Determine the (X, Y) coordinate at the center of the cell enclosing the given text.  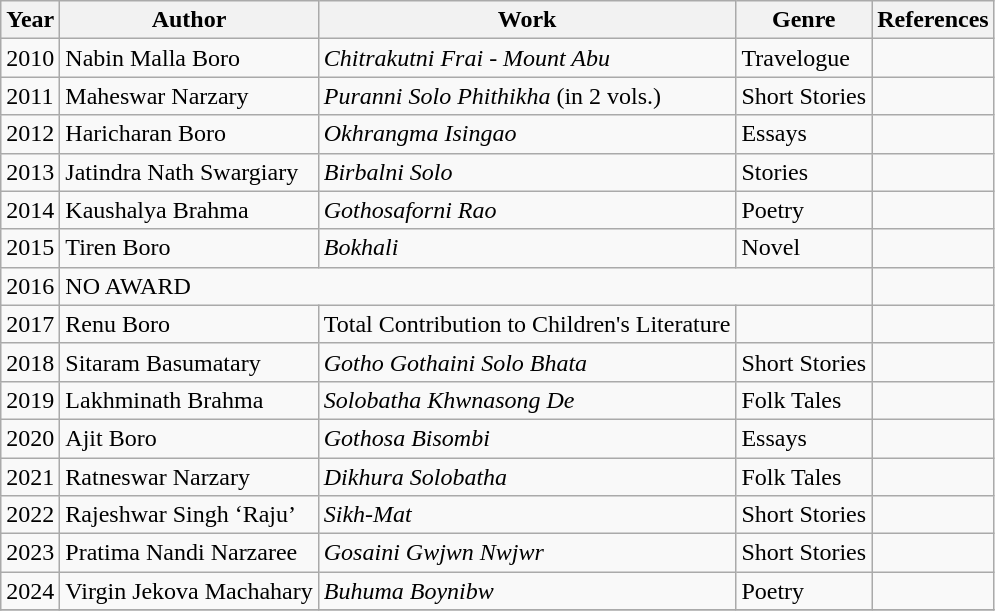
Okhrangma Isingao (527, 134)
Pratima Nandi Narzaree (189, 553)
Author (189, 20)
Stories (804, 172)
2018 (30, 362)
Kaushalya Brahma (189, 210)
Gotho Gothaini Solo Bhata (527, 362)
2021 (30, 477)
Gothosa Bisombi (527, 438)
2015 (30, 248)
2013 (30, 172)
Travelogue (804, 58)
2023 (30, 553)
Sitaram Basumatary (189, 362)
Virgin Jekova Machahary (189, 591)
Lakhminath Brahma (189, 400)
Ratneswar Narzary (189, 477)
Ajit Boro (189, 438)
Haricharan Boro (189, 134)
2020 (30, 438)
Nabin Malla Boro (189, 58)
Birbalni Solo (527, 172)
Genre (804, 20)
Novel (804, 248)
Total Contribution to Children's Literature (527, 324)
Dikhura Solobatha (527, 477)
Rajeshwar Singh ‘Raju’ (189, 515)
Gosaini Gwjwn Nwjwr (527, 553)
Puranni Solo Phithikha (in 2 vols.) (527, 96)
2014 (30, 210)
Renu Boro (189, 324)
Tiren Boro (189, 248)
2011 (30, 96)
Solobatha Khwnasong De (527, 400)
Bokhali (527, 248)
Chitrakutni Frai - Mount Abu (527, 58)
2017 (30, 324)
Work (527, 20)
Maheswar Narzary (189, 96)
Sikh-Mat (527, 515)
2010 (30, 58)
Buhuma Boynibw (527, 591)
2024 (30, 591)
2016 (30, 286)
References (934, 20)
2019 (30, 400)
Gothosaforni Rao (527, 210)
Jatindra Nath Swargiary (189, 172)
2012 (30, 134)
Year (30, 20)
2022 (30, 515)
NO AWARD (466, 286)
